Pinpoint the cell where the given text exists, returning its (X, Y) midpoint coordinate. 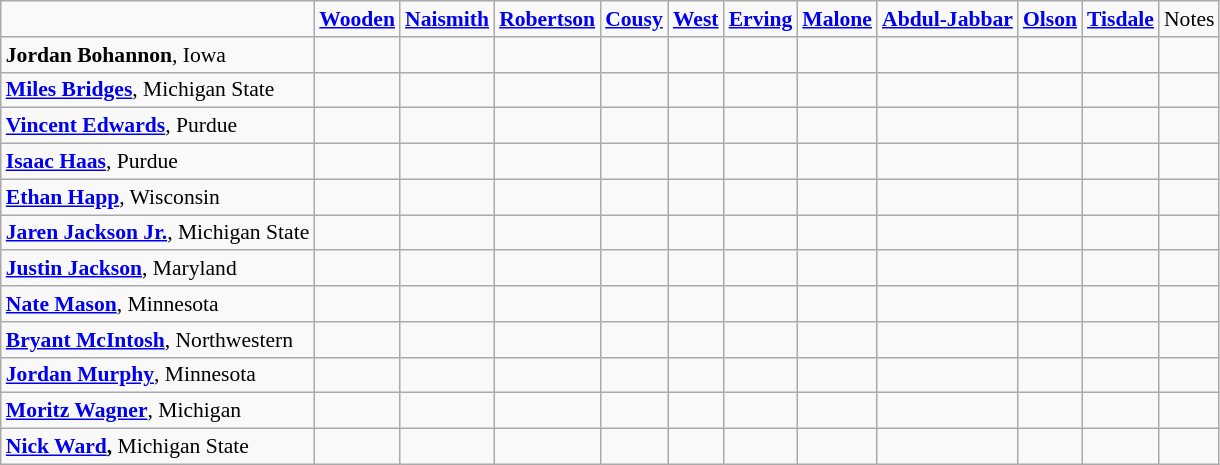
Cousy (634, 19)
Tisdale (1120, 19)
Notes (1189, 19)
Malone (837, 19)
Isaac Haas, Purdue (158, 162)
Miles Bridges, Michigan State (158, 90)
West (696, 19)
Erving (761, 19)
Vincent Edwards, Purdue (158, 126)
Nate Mason, Minnesota (158, 304)
Ethan Happ, Wisconsin (158, 197)
Jaren Jackson Jr., Michigan State (158, 233)
Bryant McIntosh, Northwestern (158, 340)
Jordan Bohannon, Iowa (158, 55)
Jordan Murphy, Minnesota (158, 375)
Robertson (547, 19)
Justin Jackson, Maryland (158, 269)
Nick Ward, Michigan State (158, 447)
Abdul-Jabbar (948, 19)
Olson (1050, 19)
Naismith (447, 19)
Moritz Wagner, Michigan (158, 411)
Wooden (357, 19)
